Search for the cell housing the specified text and yield its [X, Y] center coordinate. 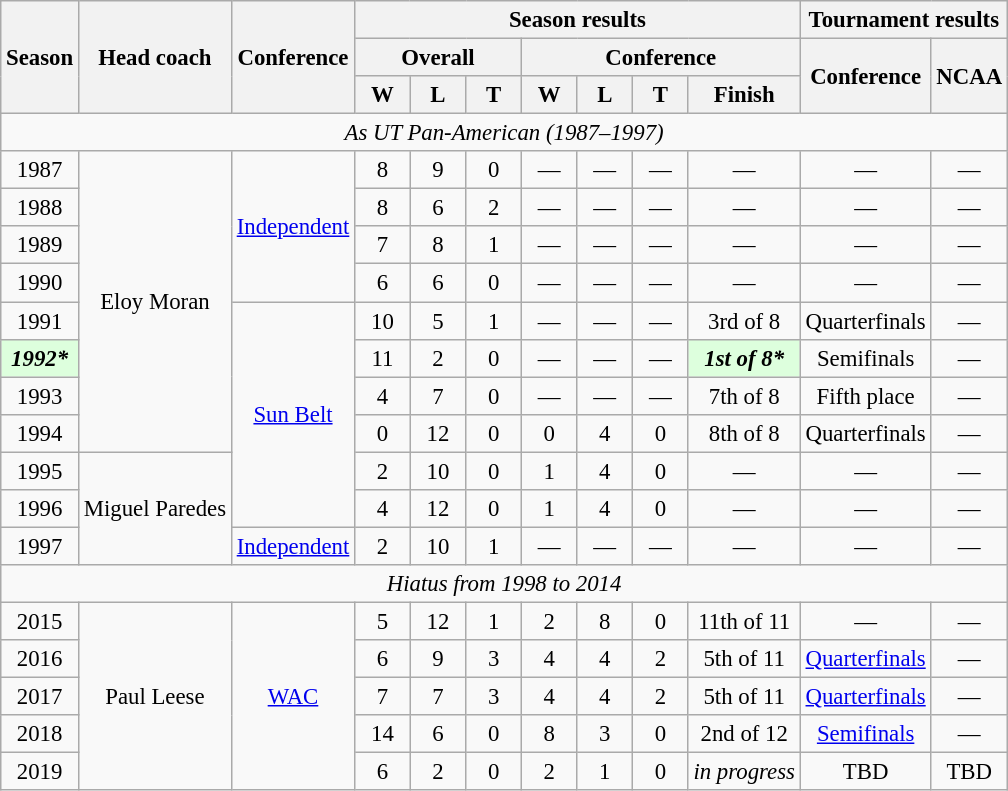
1995 [40, 471]
1989 [40, 245]
7th of 8 [744, 396]
1991 [40, 321]
Season results [578, 20]
1988 [40, 208]
Hiatus from 1998 to 2014 [504, 584]
2nd of 12 [744, 734]
in progress [744, 772]
Head coach [154, 58]
14 [383, 734]
1992* [40, 358]
2015 [40, 621]
1987 [40, 170]
Eloy Moran [154, 302]
1994 [40, 433]
1997 [40, 546]
2019 [40, 772]
1996 [40, 509]
As UT Pan-American (1987–1997) [504, 133]
WAC [292, 696]
Tournament results [904, 20]
2016 [40, 659]
Overall [438, 58]
NCAA [969, 76]
2017 [40, 697]
2018 [40, 734]
Paul Leese [154, 696]
1993 [40, 396]
8th of 8 [744, 433]
Season [40, 58]
Miguel Paredes [154, 508]
Finish [744, 95]
11th of 11 [744, 621]
1990 [40, 283]
Fifth place [866, 396]
11 [383, 358]
Sun Belt [292, 415]
3rd of 8 [744, 321]
1st of 8* [744, 358]
